Output the (X, Y) coordinate of the center of the cell containing the given text.  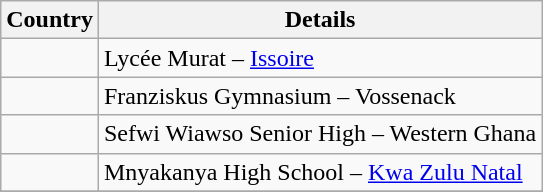
Country (50, 20)
Sefwi Wiawso Senior High – Western Ghana (320, 134)
Details (320, 20)
Franziskus Gymnasium – Vossenack (320, 96)
Lycée Murat – Issoire (320, 58)
Mnyakanya High School – Kwa Zulu Natal (320, 172)
